Scan for the cell matching the given text and deliver its (X, Y) coordinate at center. 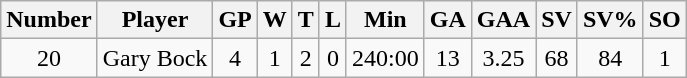
GP (235, 20)
GAA (503, 20)
GA (448, 20)
T (306, 20)
3.25 (503, 58)
SV% (610, 20)
Player (155, 20)
68 (557, 58)
Number (49, 20)
L (332, 20)
SO (664, 20)
Min (385, 20)
0 (332, 58)
84 (610, 58)
2 (306, 58)
W (274, 20)
4 (235, 58)
SV (557, 20)
13 (448, 58)
Gary Bock (155, 58)
240:00 (385, 58)
20 (49, 58)
